From the cell containing the given text, extract its center point as [X, Y] coordinate. 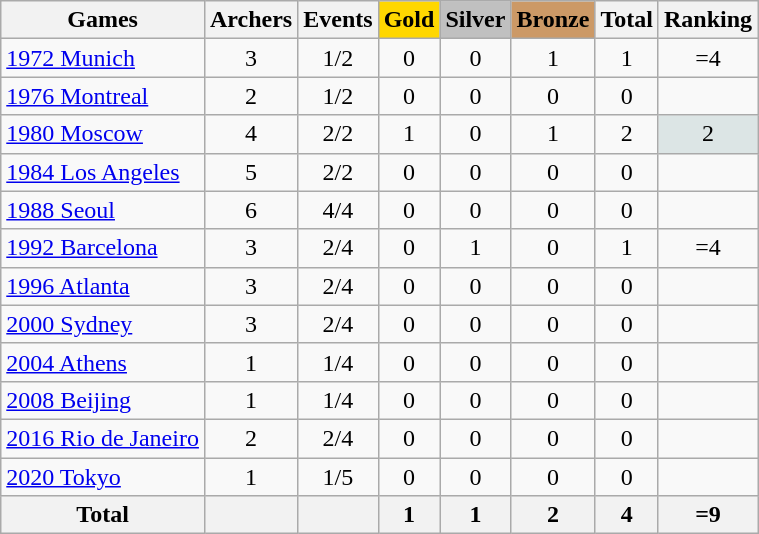
4/4 [338, 210]
1992 Barcelona [103, 248]
1980 Moscow [103, 134]
1/5 [338, 477]
Ranking [708, 20]
2016 Rio de Janeiro [103, 438]
6 [250, 210]
2000 Sydney [103, 324]
=9 [708, 515]
1976 Montreal [103, 96]
Silver [476, 20]
Events [338, 20]
5 [250, 172]
2020 Tokyo [103, 477]
1988 Seoul [103, 210]
2004 Athens [103, 362]
1984 Los Angeles [103, 172]
Bronze [553, 20]
2008 Beijing [103, 400]
1972 Munich [103, 58]
Archers [250, 20]
Gold [409, 20]
Games [103, 20]
1996 Atlanta [103, 286]
